Return (x, y) of the center of cell containing provided text 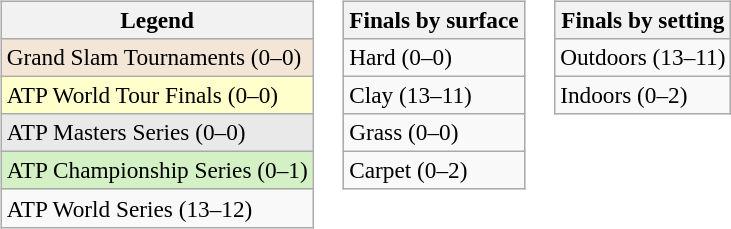
Hard (0–0) (434, 57)
Finals by setting (643, 20)
Outdoors (13–11) (643, 57)
Carpet (0–2) (434, 171)
ATP Masters Series (0–0) (157, 133)
ATP World Series (13–12) (157, 208)
Finals by surface (434, 20)
ATP Championship Series (0–1) (157, 171)
Clay (13–11) (434, 95)
Legend (157, 20)
Indoors (0–2) (643, 95)
ATP World Tour Finals (0–0) (157, 95)
Grand Slam Tournaments (0–0) (157, 57)
Grass (0–0) (434, 133)
